Pinpoint the cell where the given text exists, returning its (X, Y) midpoint coordinate. 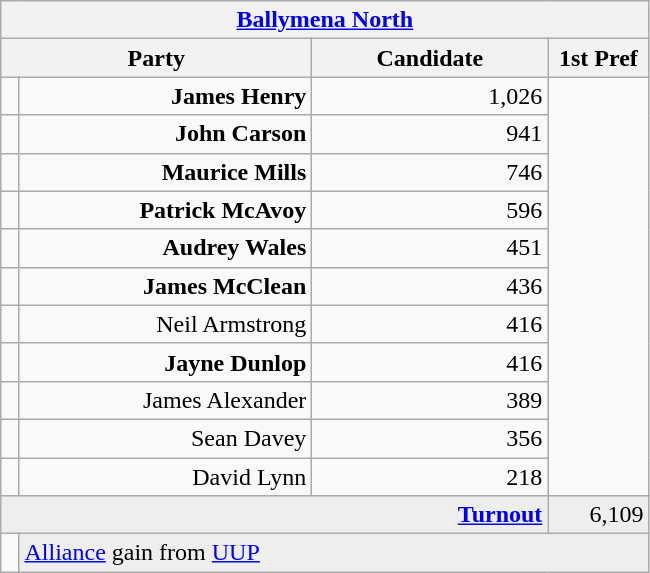
941 (430, 134)
1,026 (430, 96)
David Lynn (166, 477)
James McClean (166, 286)
Patrick McAvoy (166, 210)
596 (430, 210)
1st Pref (598, 58)
Party (156, 58)
356 (430, 438)
Neil Armstrong (166, 324)
389 (430, 400)
746 (430, 172)
James Alexander (166, 400)
Jayne Dunlop (166, 362)
Candidate (430, 58)
Turnout (274, 515)
Sean Davey (166, 438)
John Carson (166, 134)
Maurice Mills (166, 172)
Alliance gain from UUP (334, 553)
436 (430, 286)
James Henry (166, 96)
Audrey Wales (166, 248)
6,109 (598, 515)
218 (430, 477)
451 (430, 248)
Ballymena North (325, 20)
